Extract the (X, Y) coordinate from the center of the cell holding the provided text.  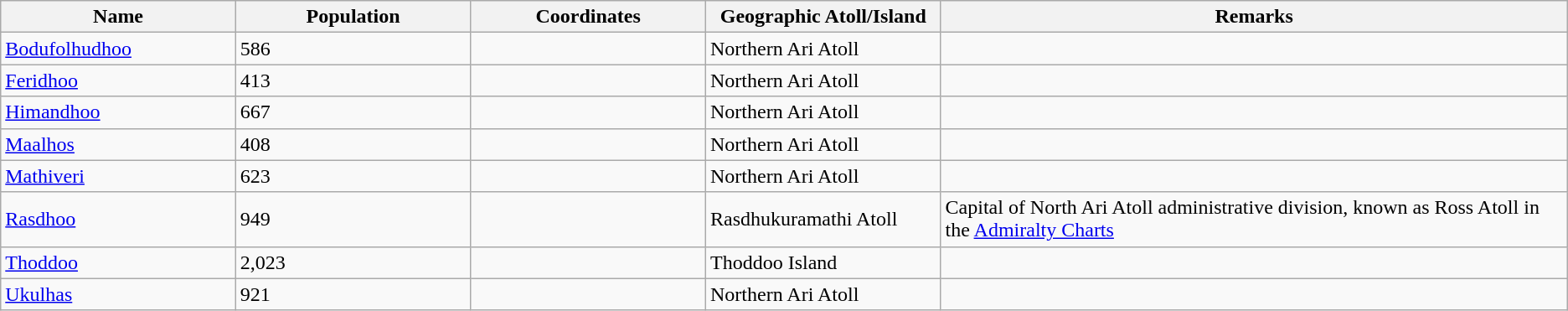
Feridhoo (119, 80)
667 (353, 112)
Maalhos (119, 144)
2,023 (353, 262)
949 (353, 220)
Ukulhas (119, 294)
408 (353, 144)
Thoddoo Island (823, 262)
Bodufolhudhoo (119, 49)
Population (353, 17)
Mathiveri (119, 176)
921 (353, 294)
Name (119, 17)
Geographic Atoll/Island (823, 17)
Capital of North Ari Atoll administrative division, known as Ross Atoll in the Admiralty Charts (1254, 220)
Himandhoo (119, 112)
Coordinates (588, 17)
Thoddoo (119, 262)
586 (353, 49)
Remarks (1254, 17)
Rasdhoo (119, 220)
413 (353, 80)
Rasdhukuramathi Atoll (823, 220)
623 (353, 176)
